Search for the cell housing the specified text and yield its (X, Y) center coordinate. 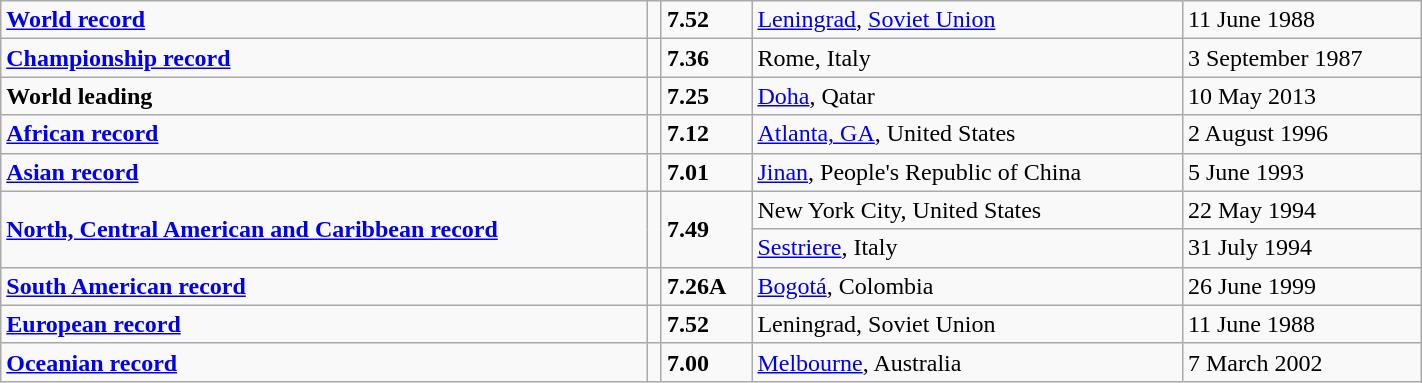
Doha, Qatar (967, 96)
7.00 (706, 362)
Championship record (324, 58)
Rome, Italy (967, 58)
North, Central American and Caribbean record (324, 229)
7.26A (706, 286)
Sestriere, Italy (967, 248)
Atlanta, GA, United States (967, 134)
3 September 1987 (1302, 58)
7 March 2002 (1302, 362)
26 June 1999 (1302, 286)
7.49 (706, 229)
African record (324, 134)
7.36 (706, 58)
5 June 1993 (1302, 172)
Bogotá, Colombia (967, 286)
South American record (324, 286)
World record (324, 20)
7.25 (706, 96)
2 August 1996 (1302, 134)
World leading (324, 96)
7.12 (706, 134)
New York City, United States (967, 210)
22 May 1994 (1302, 210)
Asian record (324, 172)
European record (324, 324)
31 July 1994 (1302, 248)
7.01 (706, 172)
10 May 2013 (1302, 96)
Melbourne, Australia (967, 362)
Oceanian record (324, 362)
Jinan, People's Republic of China (967, 172)
